Scan for the cell matching the given text and deliver its [X, Y] coordinate at center. 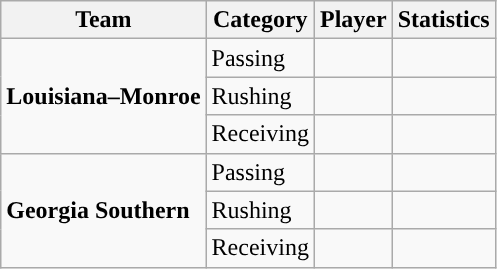
Louisiana–Monroe [104, 96]
Georgia Southern [104, 210]
Category [260, 20]
Player [353, 20]
Team [104, 20]
Statistics [444, 20]
